Output the [X, Y] coordinate of the center of the cell containing the given text.  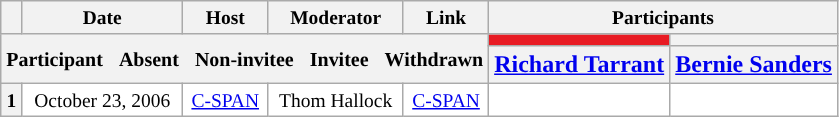
Thom Hallock [336, 100]
Richard Tarrant [580, 64]
Link [446, 18]
Participants [664, 18]
Moderator [336, 18]
Bernie Sanders [754, 64]
Participant Absent Non-invitee Invitee Withdrawn [245, 58]
October 23, 2006 [102, 100]
Host [226, 18]
1 [12, 100]
Date [102, 18]
